Return [x, y] of the center of cell containing provided text 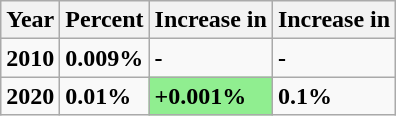
Percent [104, 20]
2020 [30, 96]
0.01% [104, 96]
Year [30, 20]
0.009% [104, 58]
2010 [30, 58]
0.1% [334, 96]
+0.001% [210, 96]
